Return [x, y] of the center of cell containing provided text 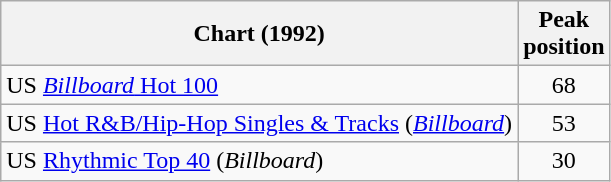
US Rhythmic Top 40 (Billboard) [260, 161]
US Hot R&B/Hip-Hop Singles & Tracks (Billboard) [260, 123]
Chart (1992) [260, 34]
30 [564, 161]
Peakposition [564, 34]
53 [564, 123]
US Billboard Hot 100 [260, 85]
68 [564, 85]
